Provide the [x, y] coordinate of the cell's center where the given text is located.  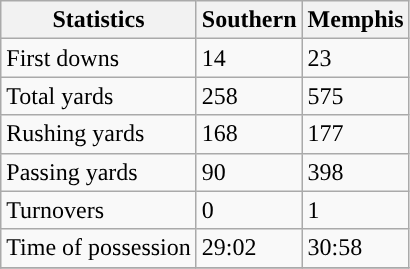
14 [249, 58]
168 [249, 134]
23 [356, 58]
Time of possession [99, 248]
Southern [249, 20]
Rushing yards [99, 134]
1 [356, 210]
Memphis [356, 20]
Statistics [99, 20]
Passing yards [99, 172]
90 [249, 172]
0 [249, 210]
Turnovers [99, 210]
177 [356, 134]
29:02 [249, 248]
First downs [99, 58]
Total yards [99, 96]
30:58 [356, 248]
575 [356, 96]
258 [249, 96]
398 [356, 172]
